Scan for the cell matching the given text and deliver its (x, y) coordinate at center. 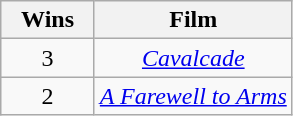
2 (48, 96)
A Farewell to Arms (193, 96)
3 (48, 58)
Film (193, 20)
Cavalcade (193, 58)
Wins (48, 20)
